From the cell containing the given text, extract its center point as (X, Y) coordinate. 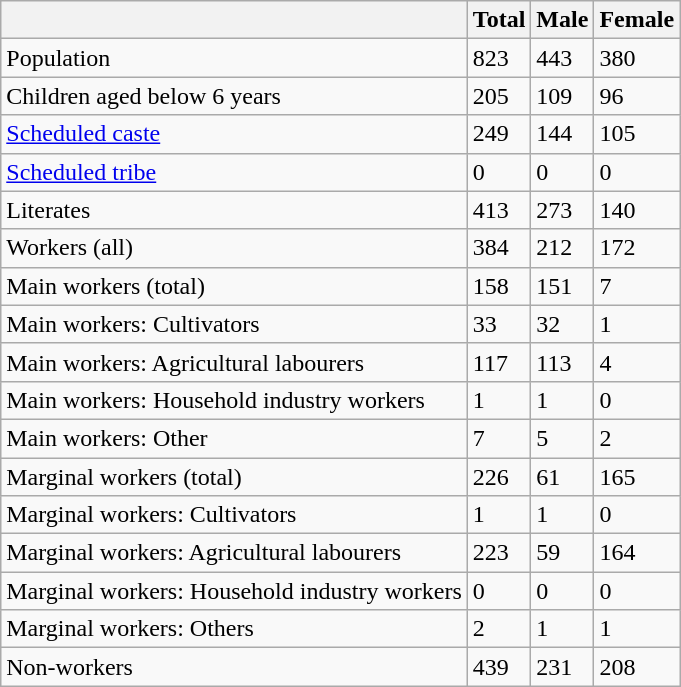
151 (562, 286)
384 (499, 248)
Marginal workers: Household industry workers (234, 591)
Female (637, 20)
Marginal workers (total) (234, 477)
Population (234, 58)
439 (499, 667)
32 (562, 324)
Main workers: Household industry workers (234, 400)
Non-workers (234, 667)
Marginal workers: Cultivators (234, 515)
273 (562, 210)
Main workers: Other (234, 438)
158 (499, 286)
413 (499, 210)
5 (562, 438)
109 (562, 96)
249 (499, 134)
205 (499, 96)
212 (562, 248)
164 (637, 553)
Main workers (total) (234, 286)
Marginal workers: Agricultural labourers (234, 553)
380 (637, 58)
226 (499, 477)
Marginal workers: Others (234, 629)
33 (499, 324)
61 (562, 477)
Male (562, 20)
Literates (234, 210)
Scheduled tribe (234, 172)
823 (499, 58)
223 (499, 553)
443 (562, 58)
Scheduled caste (234, 134)
231 (562, 667)
Workers (all) (234, 248)
Main workers: Agricultural labourers (234, 362)
208 (637, 667)
59 (562, 553)
Main workers: Cultivators (234, 324)
165 (637, 477)
140 (637, 210)
172 (637, 248)
117 (499, 362)
Children aged below 6 years (234, 96)
105 (637, 134)
Total (499, 20)
4 (637, 362)
96 (637, 96)
144 (562, 134)
113 (562, 362)
